Scan for the cell matching the given text and deliver its (X, Y) coordinate at center. 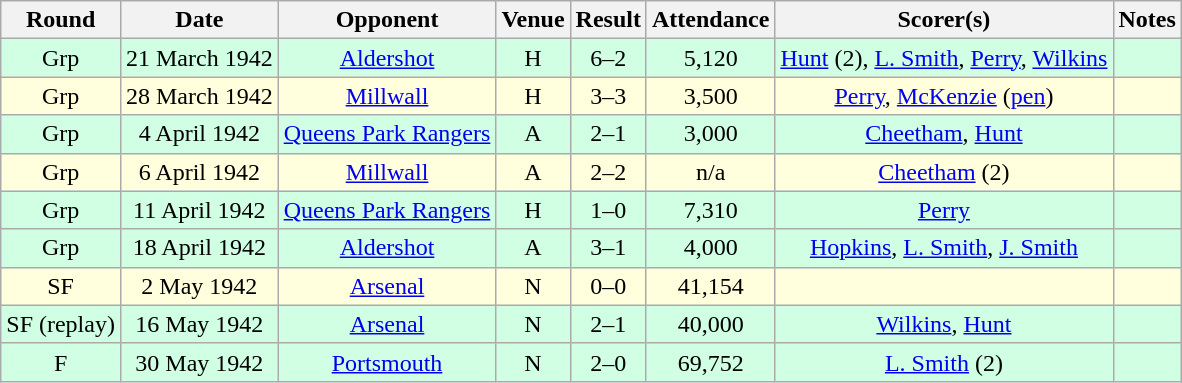
Date (199, 20)
3,500 (710, 96)
Hopkins, L. Smith, J. Smith (944, 248)
4 April 1942 (199, 134)
Wilkins, Hunt (944, 324)
40,000 (710, 324)
2–0 (608, 362)
30 May 1942 (199, 362)
11 April 1942 (199, 210)
69,752 (710, 362)
Attendance (710, 20)
28 March 1942 (199, 96)
3–1 (608, 248)
3,000 (710, 134)
Cheetham, Hunt (944, 134)
7,310 (710, 210)
21 March 1942 (199, 58)
1–0 (608, 210)
Result (608, 20)
SF (61, 286)
F (61, 362)
5,120 (710, 58)
Scorer(s) (944, 20)
3–3 (608, 96)
6–2 (608, 58)
41,154 (710, 286)
2–2 (608, 172)
Perry (944, 210)
0–0 (608, 286)
Portsmouth (387, 362)
16 May 1942 (199, 324)
Perry, McKenzie (pen) (944, 96)
Hunt (2), L. Smith, Perry, Wilkins (944, 58)
Round (61, 20)
SF (replay) (61, 324)
18 April 1942 (199, 248)
Venue (533, 20)
n/a (710, 172)
4,000 (710, 248)
L. Smith (2) (944, 362)
Opponent (387, 20)
6 April 1942 (199, 172)
Cheetham (2) (944, 172)
2 May 1942 (199, 286)
Notes (1147, 20)
